Capture the cell that displays the provided text and extract its [X, Y] central coordinate. 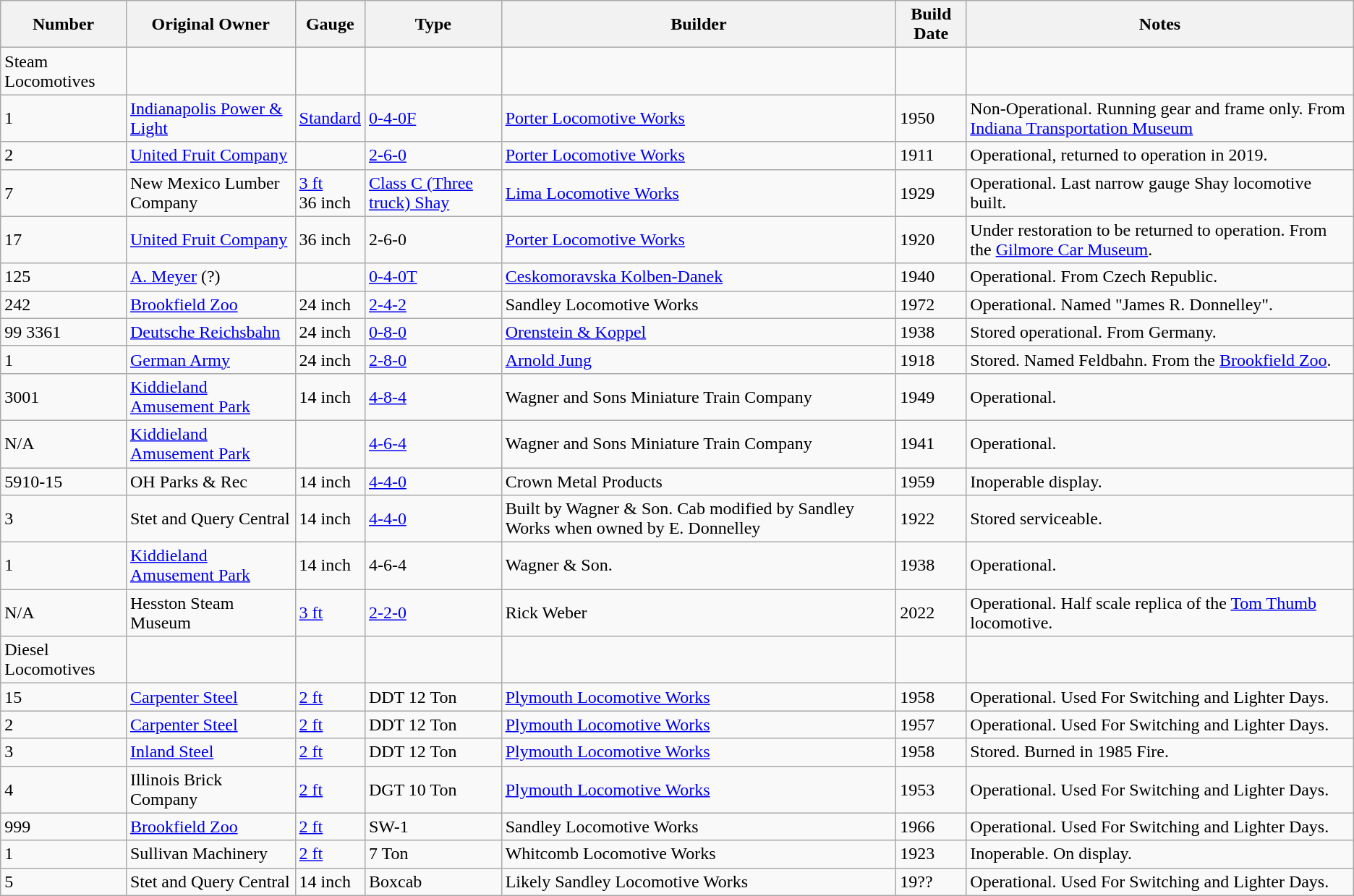
Illinois Brick Company [210, 790]
Operational. Last narrow gauge Shay locomotive built. [1160, 192]
SW-1 [433, 827]
4 [64, 790]
Ceskomoravska Kolben-Danek [699, 277]
2-2-0 [433, 613]
Steam Locomotives [64, 71]
A. Meyer (?) [210, 277]
Indianapolis Power & Light [210, 119]
Operational. Named "James R. Donnelley". [1160, 304]
4-8-4 [433, 396]
Number [64, 25]
Likely Sandley Locomotive Works [699, 882]
Lima Locomotive Works [699, 192]
Stored serviceable. [1160, 519]
36 inch [330, 240]
3 ft [330, 613]
125 [64, 277]
Stored. Burned in 1985 Fire. [1160, 752]
99 3361 [64, 332]
15 [64, 697]
Stored operational. From Germany. [1160, 332]
Crown Metal Products [699, 481]
Operational, returned to operation in 2019. [1160, 155]
Standard [330, 119]
Whitcomb Locomotive Works [699, 854]
OH Parks & Rec [210, 481]
Inoperable. On display. [1160, 854]
3001 [64, 396]
Gauge [330, 25]
0-4-0F [433, 119]
1966 [932, 827]
New Mexico Lumber Company [210, 192]
2-8-0 [433, 359]
1911 [932, 155]
19?? [932, 882]
Stored. Named Feldbahn. From the Brookfield Zoo. [1160, 359]
Operational. Half scale replica of the Tom Thumb locomotive. [1160, 613]
1941 [932, 444]
Sullivan Machinery [210, 854]
1957 [932, 725]
Diesel Locomotives [64, 660]
Hesston Steam Museum [210, 613]
1972 [932, 304]
Class C (Three truck) Shay [433, 192]
242 [64, 304]
Operational. From Czech Republic. [1160, 277]
Deutsche Reichsbahn [210, 332]
1949 [932, 396]
1922 [932, 519]
Boxcab [433, 882]
German Army [210, 359]
1950 [932, 119]
5910-15 [64, 481]
Inoperable display. [1160, 481]
Notes [1160, 25]
2-4-2 [433, 304]
3 ft36 inch [330, 192]
Builder [699, 25]
0-4-0T [433, 277]
1918 [932, 359]
5 [64, 882]
Original Owner [210, 25]
Build Date [932, 25]
7 Ton [433, 854]
Rick Weber [699, 613]
1940 [932, 277]
17 [64, 240]
Inland Steel [210, 752]
7 [64, 192]
0-8-0 [433, 332]
Arnold Jung [699, 359]
Non-Operational. Running gear and frame only. From Indiana Transportation Museum [1160, 119]
1959 [932, 481]
1923 [932, 854]
Orenstein & Koppel [699, 332]
DGT 10 Ton [433, 790]
2022 [932, 613]
Under restoration to be returned to operation. From the Gilmore Car Museum. [1160, 240]
1929 [932, 192]
Wagner & Son. [699, 566]
Type [433, 25]
1953 [932, 790]
999 [64, 827]
1920 [932, 240]
Built by Wagner & Son. Cab modified by Sandley Works when owned by E. Donnelley [699, 519]
